Search for the cell housing the specified text and yield its (X, Y) center coordinate. 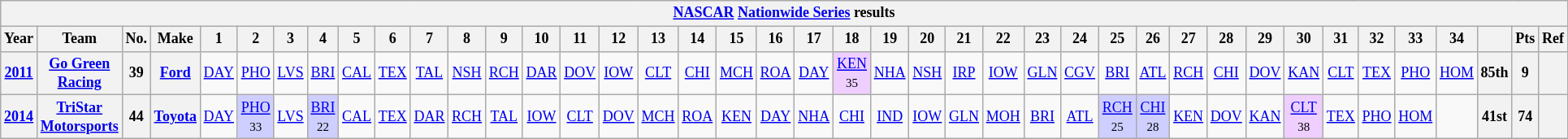
RCH25 (1117, 117)
CGV (1081, 73)
Team (80, 39)
5 (357, 39)
17 (814, 39)
7 (429, 39)
25 (1117, 39)
34 (1458, 39)
23 (1042, 39)
PHO33 (255, 117)
CHI28 (1153, 117)
2014 (19, 117)
IND (890, 117)
KEN35 (852, 73)
85th (1495, 73)
20 (928, 39)
2 (255, 39)
19 (890, 39)
33 (1415, 39)
Toyota (175, 117)
BRI22 (323, 117)
11 (580, 39)
Pts (1526, 39)
3 (291, 39)
2011 (19, 73)
MOH (1003, 117)
Year (19, 39)
Ford (175, 73)
21 (964, 39)
IRP (964, 73)
1 (219, 39)
14 (697, 39)
16 (775, 39)
41st (1495, 117)
39 (136, 73)
44 (136, 117)
Ref (1553, 39)
24 (1081, 39)
8 (467, 39)
NASCAR Nationwide Series results (785, 13)
31 (1341, 39)
4 (323, 39)
12 (619, 39)
No. (136, 39)
CLT38 (1304, 117)
29 (1265, 39)
28 (1226, 39)
10 (541, 39)
Go Green Racing (80, 73)
26 (1153, 39)
32 (1376, 39)
74 (1526, 117)
6 (392, 39)
Make (175, 39)
30 (1304, 39)
13 (658, 39)
18 (852, 39)
TriStar Motorsports (80, 117)
15 (737, 39)
27 (1189, 39)
22 (1003, 39)
